Provide the [x, y] coordinate of the cell's center where the given text is located.  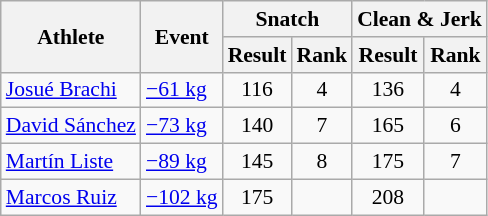
Clean & Jerk [420, 19]
−89 kg [182, 162]
Athlete [71, 36]
140 [258, 126]
Snatch [288, 19]
8 [322, 162]
116 [258, 90]
Josué Brachi [71, 90]
136 [388, 90]
Martín Liste [71, 162]
−61 kg [182, 90]
David Sánchez [71, 126]
6 [456, 126]
208 [388, 197]
−102 kg [182, 197]
145 [258, 162]
−73 kg [182, 126]
165 [388, 126]
Marcos Ruiz [71, 197]
Event [182, 36]
